Identify which cell holds the provided text, then report its (x, y) central coordinate. 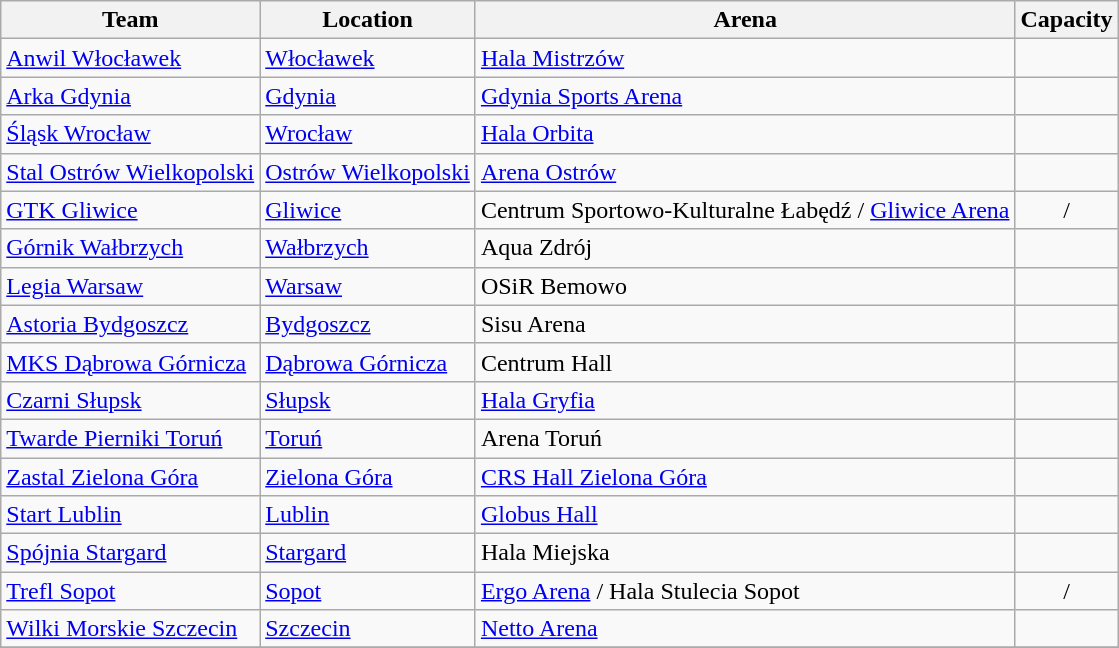
Hala Orbita (745, 134)
Centrum Hall (745, 362)
Capacity (1066, 20)
CRS Hall Zielona Góra (745, 477)
Location (368, 20)
Hala Gryfia (745, 400)
Włocławek (368, 58)
Szczecin (368, 629)
Lublin (368, 515)
Ostrów Wielkopolski (368, 172)
Trefl Sopot (130, 591)
Górnik Wałbrzych (130, 248)
Gdynia (368, 96)
Aqua Zdrój (745, 248)
Netto Arena (745, 629)
Hala Miejska (745, 553)
Globus Hall (745, 515)
Śląsk Wrocław (130, 134)
Centrum Sportowo-Kulturalne Łabędź / Gliwice Arena (745, 210)
Anwil Włocławek (130, 58)
Gliwice (368, 210)
GTK Gliwice (130, 210)
Słupsk (368, 400)
Czarni Słupsk (130, 400)
Arena (745, 20)
Team (130, 20)
Stargard (368, 553)
Zielona Góra (368, 477)
Wałbrzych (368, 248)
Wrocław (368, 134)
Arena Toruń (745, 438)
Twarde Pierniki Toruń (130, 438)
Arka Gdynia (130, 96)
Start Lublin (130, 515)
Bydgoszcz (368, 324)
Hala Mistrzów (745, 58)
Spójnia Stargard (130, 553)
Ergo Arena / Hala Stulecia Sopot (745, 591)
Dąbrowa Górnicza (368, 362)
OSiR Bemowo (745, 286)
Gdynia Sports Arena (745, 96)
Astoria Bydgoszcz (130, 324)
Wilki Morskie Szczecin (130, 629)
Warsaw (368, 286)
MKS Dąbrowa Górnicza (130, 362)
Sisu Arena (745, 324)
Toruń (368, 438)
Legia Warsaw (130, 286)
Stal Ostrów Wielkopolski (130, 172)
Sopot (368, 591)
Arena Ostrów (745, 172)
Zastal Zielona Góra (130, 477)
